For the text-containing cell, return its midpoint in (x, y) coordinate format. 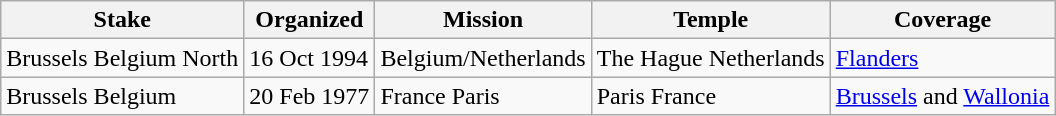
Stake (122, 20)
Brussels Belgium (122, 96)
The Hague Netherlands (710, 58)
20 Feb 1977 (310, 96)
Temple (710, 20)
Coverage (942, 20)
Organized (310, 20)
Brussels and Wallonia (942, 96)
Brussels Belgium North (122, 58)
France Paris (483, 96)
Mission (483, 20)
Belgium/Netherlands (483, 58)
Paris France (710, 96)
Flanders (942, 58)
16 Oct 1994 (310, 58)
